Locate the cell with the specified text and output its [x, y] center coordinate. 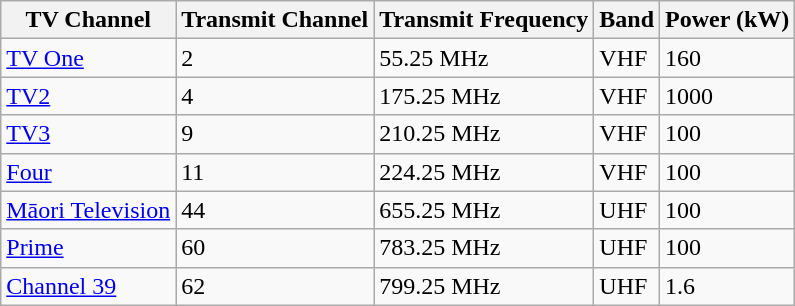
Transmit Channel [275, 20]
TV One [88, 58]
160 [728, 58]
4 [275, 96]
224.25 MHz [484, 172]
175.25 MHz [484, 96]
Māori Television [88, 210]
11 [275, 172]
Transmit Frequency [484, 20]
210.25 MHz [484, 134]
62 [275, 286]
TV3 [88, 134]
799.25 MHz [484, 286]
9 [275, 134]
655.25 MHz [484, 210]
1000 [728, 96]
2 [275, 58]
Prime [88, 248]
783.25 MHz [484, 248]
Power (kW) [728, 20]
1.6 [728, 286]
44 [275, 210]
Channel 39 [88, 286]
60 [275, 248]
TV2 [88, 96]
55.25 MHz [484, 58]
Band [627, 20]
TV Channel [88, 20]
Four [88, 172]
